Locate the cell with the specified text and output its [X, Y] center coordinate. 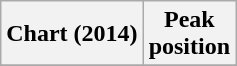
Chart (2014) [72, 34]
Peakposition [189, 34]
